Determine the [x, y] coordinate at the center of the cell enclosing the given text.  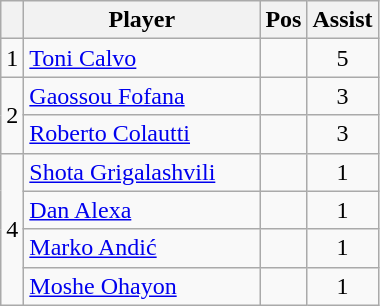
Marko Andić [142, 248]
Player [142, 20]
Moshe Ohayon [142, 286]
5 [342, 58]
Dan Alexa [142, 210]
Pos [284, 20]
4 [12, 229]
2 [12, 115]
Shota Grigalashvili [142, 172]
Roberto Colautti [142, 134]
Toni Calvo [142, 58]
Assist [342, 20]
Gaossou Fofana [142, 96]
